Provide the [x, y] coordinate of the cell's center where the given text is located.  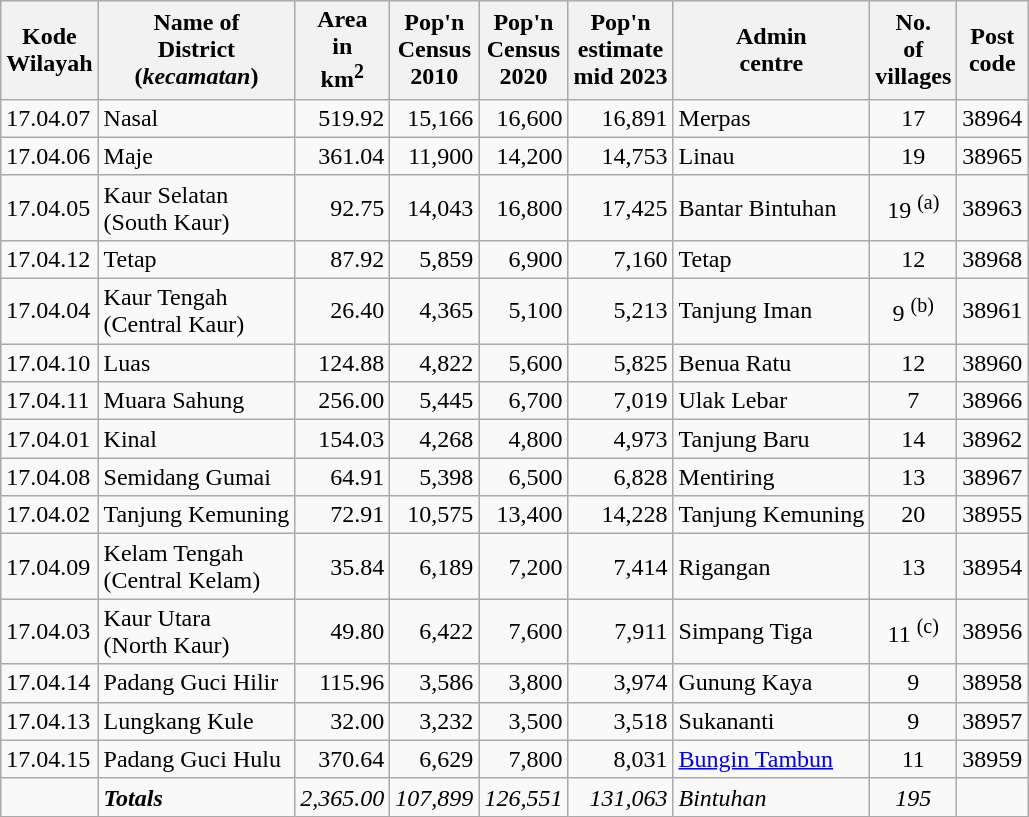
Name ofDistrict(kecamatan) [196, 50]
6,500 [524, 477]
5,825 [620, 363]
38955 [992, 515]
17.04.05 [50, 208]
Padang Guci Hulu [196, 759]
14,043 [434, 208]
16,800 [524, 208]
87.92 [342, 259]
5,398 [434, 477]
17.04.15 [50, 759]
256.00 [342, 401]
38957 [992, 721]
15,166 [434, 118]
195 [914, 797]
38958 [992, 683]
7 [914, 401]
Bintuhan [772, 797]
3,232 [434, 721]
6,900 [524, 259]
38961 [992, 312]
Bantar Bintuhan [772, 208]
49.80 [342, 632]
3,586 [434, 683]
16,891 [620, 118]
7,019 [620, 401]
14,200 [524, 156]
Padang Guci Hilir [196, 683]
92.75 [342, 208]
7,200 [524, 566]
5,213 [620, 312]
20 [914, 515]
Admincentre [772, 50]
126,551 [524, 797]
Tanjung Iman [772, 312]
14,228 [620, 515]
6,189 [434, 566]
38956 [992, 632]
17.04.06 [50, 156]
6,700 [524, 401]
107,899 [434, 797]
4,822 [434, 363]
3,500 [524, 721]
17.04.07 [50, 118]
Lungkang Kule [196, 721]
17.04.13 [50, 721]
Pop'nCensus2010 [434, 50]
16,600 [524, 118]
519.92 [342, 118]
19 [914, 156]
Ulak Lebar [772, 401]
13,400 [524, 515]
17.04.01 [50, 439]
115.96 [342, 683]
Nasal [196, 118]
Kinal [196, 439]
7,600 [524, 632]
17.04.04 [50, 312]
17 [914, 118]
Areainkm2 [342, 50]
5,445 [434, 401]
35.84 [342, 566]
124.88 [342, 363]
17.04.12 [50, 259]
6,422 [434, 632]
154.03 [342, 439]
Kaur Tengah (Central Kaur) [196, 312]
72.91 [342, 515]
7,911 [620, 632]
Luas [196, 363]
19 (a) [914, 208]
No.ofvillages [914, 50]
6,828 [620, 477]
38960 [992, 363]
11 (c) [914, 632]
131,063 [620, 797]
Mentiring [772, 477]
17.04.09 [50, 566]
2,365.00 [342, 797]
17.04.14 [50, 683]
Benua Ratu [772, 363]
9 (b) [914, 312]
Linau [772, 156]
Kelam Tengah (Central Kelam) [196, 566]
7,800 [524, 759]
Rigangan [772, 566]
11,900 [434, 156]
Postcode [992, 50]
7,160 [620, 259]
38966 [992, 401]
Bungin Tambun [772, 759]
14,753 [620, 156]
3,518 [620, 721]
Muara Sahung [196, 401]
5,100 [524, 312]
17.04.11 [50, 401]
38954 [992, 566]
Tanjung Baru [772, 439]
Gunung Kaya [772, 683]
38965 [992, 156]
11 [914, 759]
17.04.03 [50, 632]
3,800 [524, 683]
3,974 [620, 683]
Kode Wilayah [50, 50]
38959 [992, 759]
4,800 [524, 439]
8,031 [620, 759]
38964 [992, 118]
361.04 [342, 156]
Totals [196, 797]
7,414 [620, 566]
370.64 [342, 759]
38967 [992, 477]
26.40 [342, 312]
Merpas [772, 118]
6,629 [434, 759]
Simpang Tiga [772, 632]
Pop'nestimatemid 2023 [620, 50]
38963 [992, 208]
5,600 [524, 363]
Sukananti [772, 721]
Kaur Selatan (South Kaur) [196, 208]
5,859 [434, 259]
17.04.02 [50, 515]
38968 [992, 259]
17,425 [620, 208]
10,575 [434, 515]
38962 [992, 439]
32.00 [342, 721]
4,268 [434, 439]
64.91 [342, 477]
17.04.10 [50, 363]
Semidang Gumai [196, 477]
17.04.08 [50, 477]
Maje [196, 156]
Kaur Utara (North Kaur) [196, 632]
14 [914, 439]
Pop'nCensus2020 [524, 50]
4,973 [620, 439]
4,365 [434, 312]
